Extract the [X, Y] coordinate from the center of the cell holding the provided text.  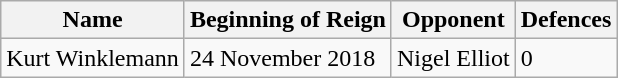
Name [93, 20]
Kurt Winklemann [93, 58]
24 November 2018 [288, 58]
0 [566, 58]
Nigel Elliot [453, 58]
Opponent [453, 20]
Defences [566, 20]
Beginning of Reign [288, 20]
